For the text-containing cell, return its midpoint in [X, Y] coordinate format. 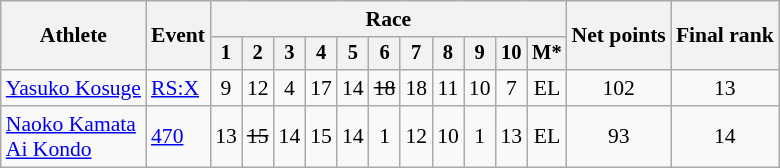
Yasuko Kosuge [74, 88]
Net points [619, 36]
3 [290, 54]
6 [385, 54]
Event [178, 36]
Final rank [725, 36]
M* [546, 54]
470 [178, 136]
93 [619, 136]
102 [619, 88]
8 [448, 54]
RS:X [178, 88]
11 [448, 88]
Race [388, 19]
2 [258, 54]
Naoko Kamata Ai Kondo [74, 136]
Athlete [74, 36]
17 [321, 88]
5 [353, 54]
